Scan for the cell matching the given text and deliver its [X, Y] coordinate at center. 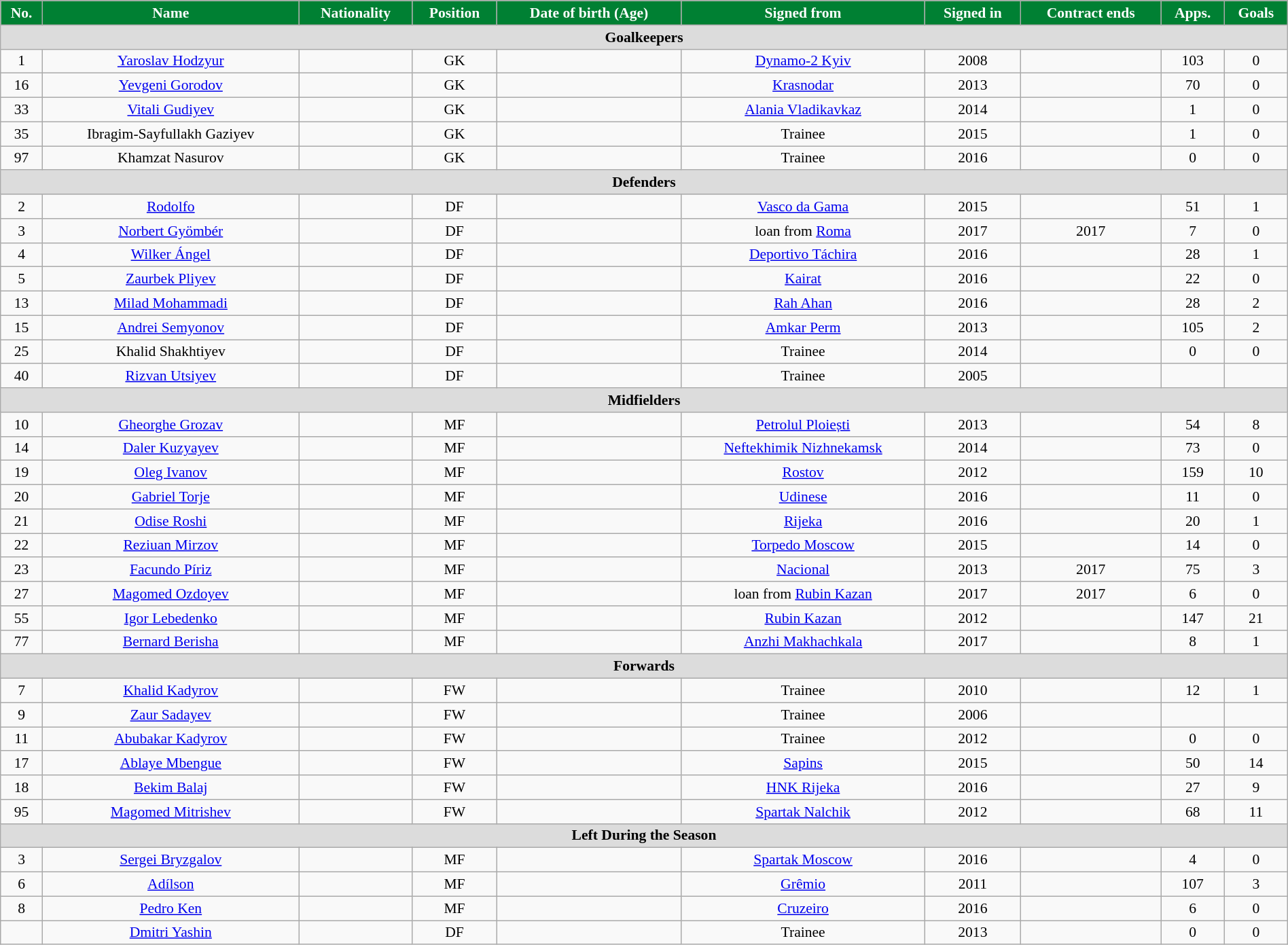
Kairat [803, 279]
HNK Rijeka [803, 787]
Dynamo-2 Kyiv [803, 61]
23 [22, 570]
Spartak Moscow [803, 860]
Forwards [644, 666]
35 [22, 134]
loan from Roma [803, 231]
15 [22, 327]
Odise Roshi [171, 521]
Signed in [973, 13]
73 [1193, 448]
147 [1193, 618]
70 [1193, 86]
Rijeka [803, 521]
Reziuan Mirzov [171, 546]
Rostov [803, 473]
68 [1193, 812]
107 [1193, 885]
Abubakar Kadyrov [171, 739]
Wilker Ángel [171, 255]
Udinese [803, 497]
Deportivo Táchira [803, 255]
Andrei Semyonov [171, 327]
77 [22, 642]
Rubin Kazan [803, 618]
Adílson [171, 885]
12 [1193, 691]
50 [1193, 764]
Midfielders [644, 400]
18 [22, 787]
Left During the Season [644, 836]
Nacional [803, 570]
Goals [1255, 13]
Khalid Kadyrov [171, 691]
Facundo Píriz [171, 570]
2005 [973, 376]
Defenders [644, 183]
Vitali Gudiyev [171, 110]
Khalid Shakhtiyev [171, 352]
Khamzat Nasurov [171, 158]
Oleg Ivanov [171, 473]
16 [22, 86]
No. [22, 13]
2006 [973, 715]
Magomed Ozdoyev [171, 594]
Gheorghe Grozav [171, 425]
75 [1193, 570]
Yaroslav Hodzyur [171, 61]
Rizvan Utsiyev [171, 376]
loan from Rubin Kazan [803, 594]
Alania Vladikavkaz [803, 110]
Spartak Nalchik [803, 812]
Grêmio [803, 885]
159 [1193, 473]
54 [1193, 425]
Milad Mohammadi [171, 304]
25 [22, 352]
17 [22, 764]
Ablaye Mbengue [171, 764]
Krasnodar [803, 86]
Pedro Ken [171, 908]
33 [22, 110]
103 [1193, 61]
Position [454, 13]
Igor Lebedenko [171, 618]
Anzhi Makhachkala [803, 642]
Sapins [803, 764]
Cruzeiro [803, 908]
Rodolfo [171, 207]
Ibragim-Sayfullakh Gaziyev [171, 134]
Date of birth (Age) [589, 13]
13 [22, 304]
Yevgeni Gorodov [171, 86]
Apps. [1193, 13]
2011 [973, 885]
Zaurbek Pliyev [171, 279]
Sergei Bryzgalov [171, 860]
19 [22, 473]
51 [1193, 207]
Torpedo Moscow [803, 546]
Dmitri Yashin [171, 933]
Bernard Berisha [171, 642]
Name [171, 13]
Zaur Sadayev [171, 715]
Signed from [803, 13]
Norbert Gyömbér [171, 231]
Amkar Perm [803, 327]
97 [22, 158]
Gabriel Torje [171, 497]
Contract ends [1090, 13]
Vasco da Gama [803, 207]
Goalkeepers [644, 37]
5 [22, 279]
55 [22, 618]
Petrolul Ploiești [803, 425]
Neftekhimik Nizhnekamsk [803, 448]
2010 [973, 691]
Daler Kuzyayev [171, 448]
Nationality [356, 13]
40 [22, 376]
2008 [973, 61]
Magomed Mitrishev [171, 812]
Bekim Balaj [171, 787]
105 [1193, 327]
95 [22, 812]
Rah Ahan [803, 304]
